Determine the (x, y) coordinate at the center of the cell enclosing the given text.  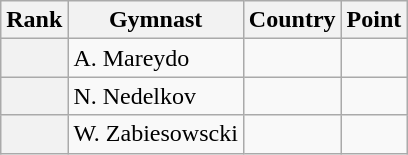
A. Mareydo (156, 58)
Point (374, 20)
Country (292, 20)
Gymnast (156, 20)
W. Zabiesowscki (156, 134)
N. Nedelkov (156, 96)
Rank (34, 20)
